Scan for the cell matching the given text and deliver its [X, Y] coordinate at center. 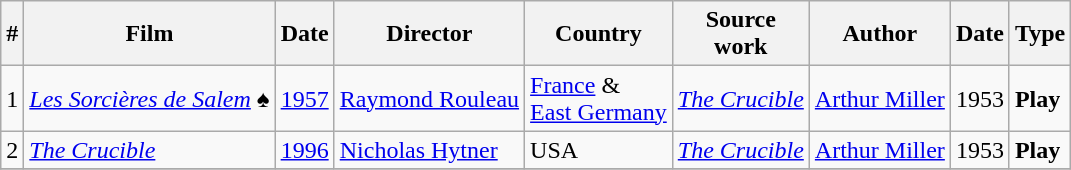
Les Sorcières de Salem ♠ [150, 98]
2 [12, 150]
1996 [304, 150]
Type [1040, 34]
Author [880, 34]
Sourcework [740, 34]
Raymond Rouleau [429, 98]
Director [429, 34]
# [12, 34]
USA [599, 150]
Country [599, 34]
1 [12, 98]
Film [150, 34]
Nicholas Hytner [429, 150]
1957 [304, 98]
France &East Germany [599, 98]
